Output the [X, Y] coordinate of the center of the cell containing the given text.  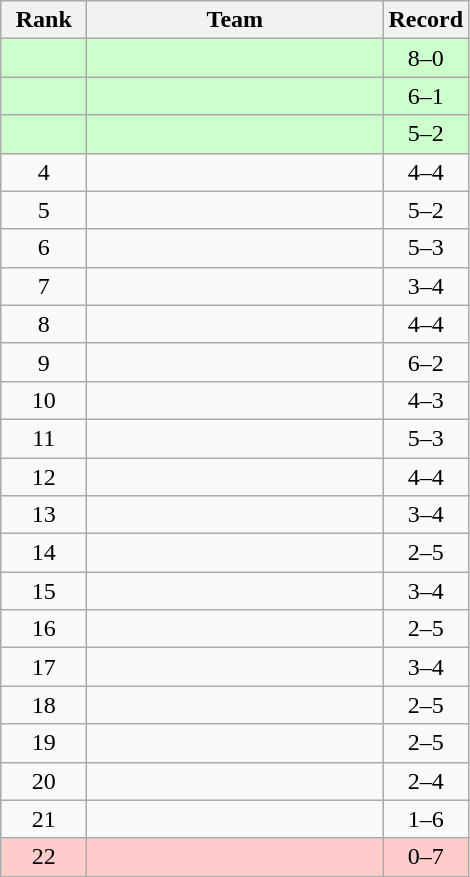
11 [44, 438]
22 [44, 857]
4 [44, 172]
6–2 [426, 362]
12 [44, 477]
16 [44, 629]
8 [44, 324]
6–1 [426, 96]
13 [44, 515]
10 [44, 400]
18 [44, 705]
21 [44, 819]
0–7 [426, 857]
5 [44, 210]
8–0 [426, 58]
2–4 [426, 781]
7 [44, 286]
4–3 [426, 400]
Team [235, 20]
17 [44, 667]
1–6 [426, 819]
15 [44, 591]
14 [44, 553]
20 [44, 781]
19 [44, 743]
Record [426, 20]
6 [44, 248]
Rank [44, 20]
9 [44, 362]
